Extract the (X, Y) coordinate from the center of the cell holding the provided text.  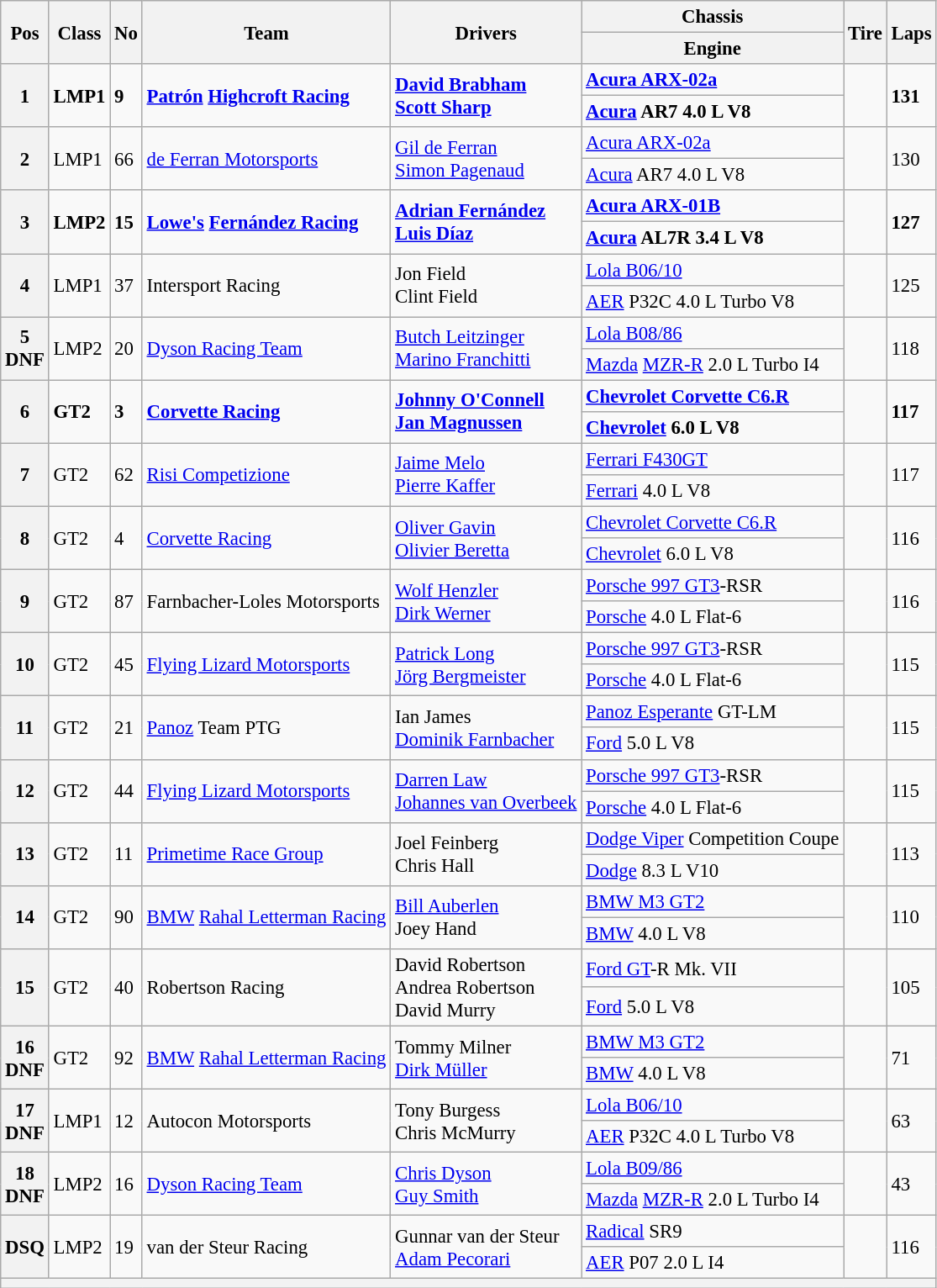
Joel Feinberg Chris Hall (486, 854)
Robertson Racing (266, 988)
45 (126, 664)
Lola B09/86 (713, 1169)
90 (126, 918)
Butch Leitzinger Marino Franchitti (486, 348)
AER P07 2.0 L I4 (713, 1264)
66 (126, 158)
Farnbacher-Loles Motorsports (266, 602)
Lowe's Fernández Racing (266, 222)
62 (126, 474)
Adrian Fernández Luis Díaz (486, 222)
Darren Law Johannes van Overbeek (486, 790)
63 (911, 1122)
Panoz Team PTG (266, 728)
Class (79, 32)
Engine (713, 49)
Ford GT-R Mk. VII (713, 969)
16 (126, 1184)
No (126, 32)
105 (911, 988)
118 (911, 348)
Panoz Esperante GT-LM (713, 712)
Pos (25, 32)
Dodge Viper Competition Coupe (713, 838)
Drivers (486, 32)
Primetime Race Group (266, 854)
Radical SR9 (713, 1232)
43 (911, 1184)
7 (25, 474)
Ian James Dominik Farnbacher (486, 728)
David Brabham Scott Sharp (486, 96)
Lola B08/86 (713, 333)
Dodge 8.3 L V10 (713, 870)
40 (126, 988)
Ferrari F430GT (713, 459)
113 (911, 854)
2 (25, 158)
Patrick Long Jörg Bergmeister (486, 664)
110 (911, 918)
de Ferran Motorsports (266, 158)
Wolf Henzler Dirk Werner (486, 602)
1 (25, 96)
Patrón Highcroft Racing (266, 96)
127 (911, 222)
Chris Dyson Guy Smith (486, 1184)
Laps (911, 32)
Gil de Ferran Simon Pagenaud (486, 158)
5DNF (25, 348)
Tommy Milner Dirk Müller (486, 1058)
8 (25, 538)
Tire (866, 32)
Autocon Motorsports (266, 1122)
130 (911, 158)
71 (911, 1058)
Jon Field Clint Field (486, 286)
Oliver Gavin Olivier Beretta (486, 538)
131 (911, 96)
Jaime Melo Pierre Kaffer (486, 474)
10 (25, 664)
Ferrari 4.0 L V8 (713, 491)
37 (126, 286)
16DNF (25, 1058)
Team (266, 32)
19 (126, 1248)
DSQ (25, 1248)
17DNF (25, 1122)
18DNF (25, 1184)
14 (25, 918)
6 (25, 412)
Tony Burgess Chris McMurry (486, 1122)
Johnny O'Connell Jan Magnussen (486, 412)
Intersport Racing (266, 286)
Gunnar van der Steur Adam Pecorari (486, 1248)
van der Steur Racing (266, 1248)
125 (911, 286)
Risi Competizione (266, 474)
Chassis (713, 17)
44 (126, 790)
20 (126, 348)
21 (126, 728)
Acura AL7R 3.4 L V8 (713, 238)
87 (126, 602)
David Robertson Andrea Robertson David Murry (486, 988)
Acura ARX-01B (713, 206)
Bill Auberlen Joey Hand (486, 918)
92 (126, 1058)
13 (25, 854)
